Detect which cell encompasses the target text, then output its [x, y] center coordinate. 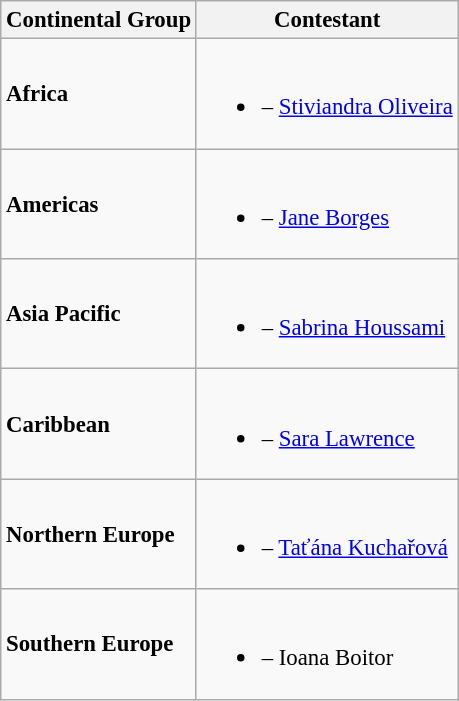
– Stiviandra Oliveira [327, 94]
Contestant [327, 20]
– Ioana Boitor [327, 644]
Asia Pacific [99, 314]
Americas [99, 204]
Continental Group [99, 20]
– Sara Lawrence [327, 424]
Northern Europe [99, 534]
Africa [99, 94]
– Jane Borges [327, 204]
– Sabrina Houssami [327, 314]
Caribbean [99, 424]
Southern Europe [99, 644]
– Taťána Kuchařová [327, 534]
